Search for the cell housing the specified text and yield its [X, Y] center coordinate. 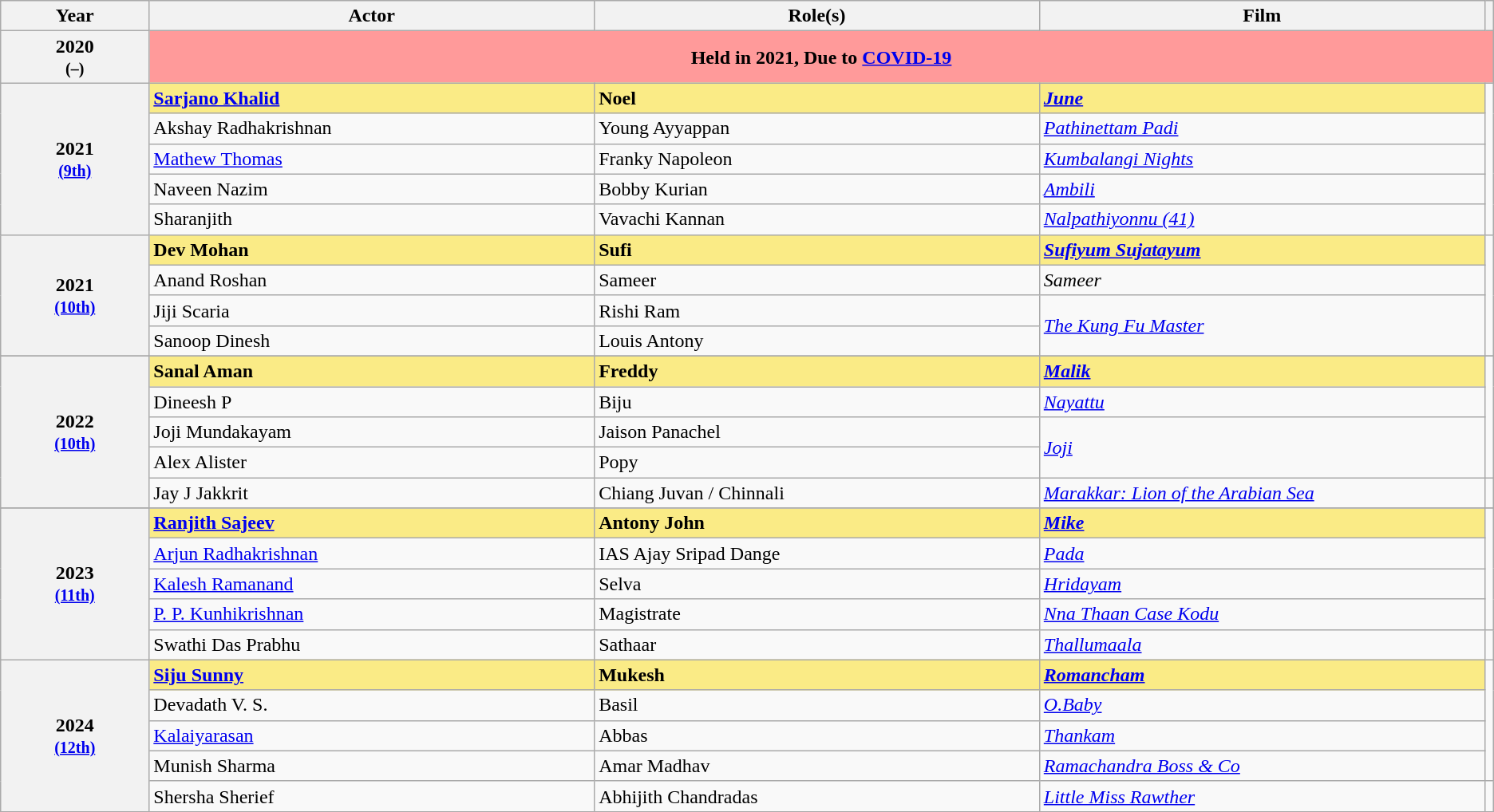
Louis Antony [817, 341]
Basil [817, 705]
Role(s) [817, 16]
Sharanjith [372, 219]
Ramachandra Boss & Co [1262, 766]
Dineesh P [372, 401]
Franky Napoleon [817, 159]
Malik [1262, 371]
Nna Thaan Case Kodu [1262, 614]
Jaison Panachel [817, 432]
Joji Mundakayam [372, 432]
Kumbalangi Nights [1262, 159]
Magistrate [817, 614]
Naveen Nazim [372, 189]
Pada [1262, 554]
Biju [817, 401]
2023 (11th) [75, 584]
Jay J Jakkrit [372, 493]
Sarjano Khalid [372, 98]
Shersha Sherief [372, 796]
2024 (12th) [75, 735]
Antony John [817, 523]
The Kung Fu Master [1262, 325]
Sathaar [817, 644]
Jiji Scaria [372, 310]
2021 (9th) [75, 159]
2020(–) [75, 57]
Selva [817, 584]
Akshay Radhakrishnan [372, 128]
Abhijith Chandradas [817, 796]
Munish Sharma [372, 766]
Abbas [817, 735]
Little Miss Rawther [1262, 796]
2022 (10th) [75, 432]
Dev Mohan [372, 250]
Nayattu [1262, 401]
Vavachi Kannan [817, 219]
Siju Sunny [372, 675]
Ranjith Sajeev [372, 523]
IAS Ajay Sripad Dange [817, 554]
Joji [1262, 447]
Actor [372, 16]
Anand Roshan [372, 280]
Ambili [1262, 189]
Popy [817, 463]
Mathew Thomas [372, 159]
Marakkar: Lion of the Arabian Sea [1262, 493]
Alex Alister [372, 463]
Noel [817, 98]
Arjun Radhakrishnan [372, 554]
Held in 2021, Due to COVID-19 [821, 57]
Sanal Aman [372, 371]
Mike [1262, 523]
Amar Madhav [817, 766]
Thankam [1262, 735]
Romancham [1262, 675]
Mukesh [817, 675]
Rishi Ram [817, 310]
Bobby Kurian [817, 189]
P. P. Kunhikrishnan [372, 614]
2021 (10th) [75, 295]
Kalesh Ramanand [372, 584]
Kalaiyarasan [372, 735]
Freddy [817, 371]
Nalpathiyonnu (41) [1262, 219]
Pathinettam Padi [1262, 128]
Sufiyum Sujatayum [1262, 250]
Sanoop Dinesh [372, 341]
Year [75, 16]
Chiang Juvan / Chinnali [817, 493]
June [1262, 98]
O.Baby [1262, 705]
Film [1262, 16]
Young Ayyappan [817, 128]
Swathi Das Prabhu [372, 644]
Hridayam [1262, 584]
Thallumaala [1262, 644]
Devadath V. S. [372, 705]
Sufi [817, 250]
